Return the (x, y) coordinate for the center point of the cell that contains the specified text.  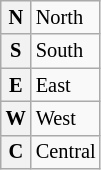
North (66, 17)
South (66, 51)
N (16, 17)
E (16, 85)
C (16, 152)
S (16, 51)
W (16, 118)
West (66, 118)
East (66, 85)
Central (66, 152)
